Extract the (x, y) coordinate from the center of the cell holding the provided text.  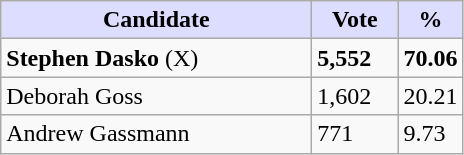
70.06 (430, 58)
1,602 (355, 96)
Deborah Goss (156, 96)
9.73 (430, 134)
Candidate (156, 20)
Vote (355, 20)
Stephen Dasko (X) (156, 58)
20.21 (430, 96)
% (430, 20)
771 (355, 134)
Andrew Gassmann (156, 134)
5,552 (355, 58)
